Scan for the cell matching the given text and deliver its (x, y) coordinate at center. 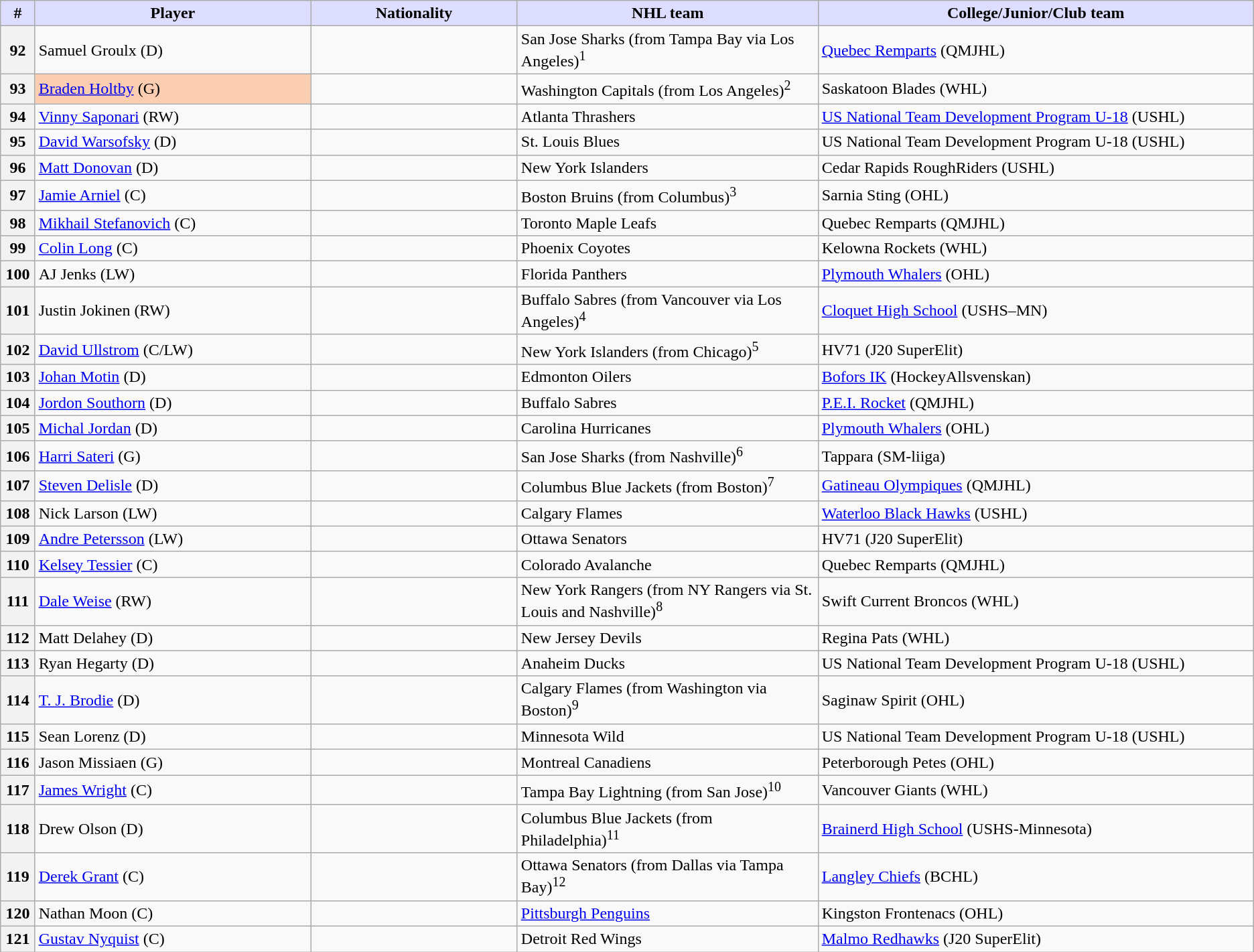
Samuel Groulx (D) (173, 50)
Anaheim Ducks (667, 663)
Jordon Southorn (D) (173, 403)
Cloquet High School (USHS–MN) (1036, 311)
New York Islanders (667, 167)
Player (173, 13)
101 (17, 311)
Minnesota Wild (667, 737)
Saskatoon Blades (WHL) (1036, 88)
Cedar Rapids RoughRiders (USHL) (1036, 167)
120 (17, 913)
103 (17, 377)
T. J. Brodie (D) (173, 700)
San Jose Sharks (from Tampa Bay via Los Angeles)1 (667, 50)
98 (17, 223)
107 (17, 486)
St. Louis Blues (667, 142)
Kelsey Tessier (C) (173, 564)
106 (17, 456)
Swift Current Broncos (WHL) (1036, 601)
Tappara (SM-liiga) (1036, 456)
Colin Long (C) (173, 249)
New Jersey Devils (667, 638)
Florida Panthers (667, 274)
Washington Capitals (from Los Angeles)2 (667, 88)
College/Junior/Club team (1036, 13)
David Ullstrom (C/LW) (173, 350)
93 (17, 88)
Ottawa Senators (from Dallas via Tampa Bay)12 (667, 877)
NHL team (667, 13)
Colorado Avalanche (667, 564)
Nick Larson (LW) (173, 513)
Matt Delahey (D) (173, 638)
115 (17, 737)
Ottawa Senators (667, 539)
Johan Motin (D) (173, 377)
Mikhail Stefanovich (C) (173, 223)
Justin Jokinen (RW) (173, 311)
102 (17, 350)
113 (17, 663)
Ryan Hegarty (D) (173, 663)
Derek Grant (C) (173, 877)
Drew Olson (D) (173, 829)
111 (17, 601)
Kingston Frontenacs (OHL) (1036, 913)
Columbus Blue Jackets (from Philadelphia)11 (667, 829)
Calgary Flames (from Washington via Boston)9 (667, 700)
Gatineau Olympiques (QMJHL) (1036, 486)
Matt Donovan (D) (173, 167)
Nationality (414, 13)
Calgary Flames (667, 513)
112 (17, 638)
Andre Petersson (LW) (173, 539)
118 (17, 829)
96 (17, 167)
P.E.I. Rocket (QMJHL) (1036, 403)
99 (17, 249)
117 (17, 791)
Sarnia Sting (OHL) (1036, 196)
114 (17, 700)
Tampa Bay Lightning (from San Jose)10 (667, 791)
Braden Holtby (G) (173, 88)
Edmonton Oilers (667, 377)
Waterloo Black Hawks (USHL) (1036, 513)
92 (17, 50)
Gustav Nyquist (C) (173, 939)
Peterborough Petes (OHL) (1036, 762)
108 (17, 513)
Harri Sateri (G) (173, 456)
116 (17, 762)
Nathan Moon (C) (173, 913)
Dale Weise (RW) (173, 601)
Montreal Canadiens (667, 762)
Michal Jordan (D) (173, 428)
Regina Pats (WHL) (1036, 638)
AJ Jenks (LW) (173, 274)
Kelowna Rockets (WHL) (1036, 249)
Boston Bruins (from Columbus)3 (667, 196)
Atlanta Thrashers (667, 117)
Vinny Saponari (RW) (173, 117)
New York Islanders (from Chicago)5 (667, 350)
Detroit Red Wings (667, 939)
David Warsofsky (D) (173, 142)
Langley Chiefs (BCHL) (1036, 877)
San Jose Sharks (from Nashville)6 (667, 456)
109 (17, 539)
James Wright (C) (173, 791)
110 (17, 564)
# (17, 13)
Phoenix Coyotes (667, 249)
104 (17, 403)
121 (17, 939)
Buffalo Sabres (667, 403)
Saginaw Spirit (OHL) (1036, 700)
Toronto Maple Leafs (667, 223)
Jason Missiaen (G) (173, 762)
119 (17, 877)
Jamie Arniel (C) (173, 196)
Carolina Hurricanes (667, 428)
Pittsburgh Penguins (667, 913)
Brainerd High School (USHS-Minnesota) (1036, 829)
Malmo Redhawks (J20 SuperElit) (1036, 939)
94 (17, 117)
100 (17, 274)
95 (17, 142)
New York Rangers (from NY Rangers via St. Louis and Nashville)8 (667, 601)
Buffalo Sabres (from Vancouver via Los Angeles)4 (667, 311)
Steven Delisle (D) (173, 486)
97 (17, 196)
Vancouver Giants (WHL) (1036, 791)
Columbus Blue Jackets (from Boston)7 (667, 486)
Bofors IK (HockeyAllsvenskan) (1036, 377)
105 (17, 428)
Sean Lorenz (D) (173, 737)
